From the cell containing the given text, extract its center point as (x, y) coordinate. 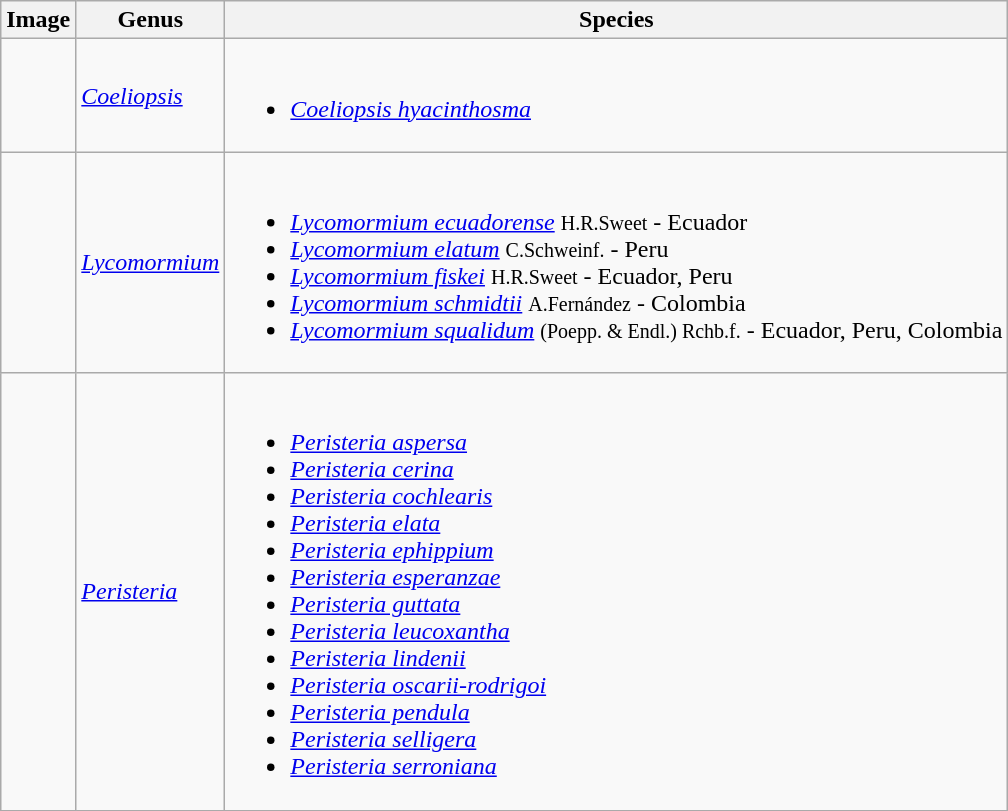
Image (38, 20)
Lycomormium (150, 262)
Genus (150, 20)
Species (616, 20)
Coeliopsis hyacinthosma (616, 96)
Peristeria (150, 592)
Coeliopsis (150, 96)
